Extract the [X, Y] coordinate from the center of the cell holding the provided text.  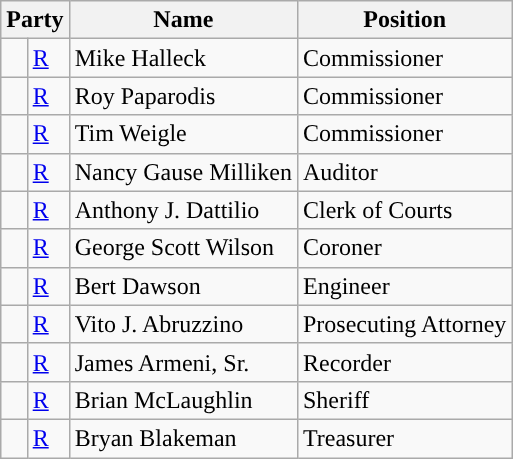
Coroner [404, 248]
Auditor [404, 172]
George Scott Wilson [183, 248]
Treasurer [404, 438]
Sheriff [404, 400]
Position [404, 20]
Bryan Blakeman [183, 438]
Engineer [404, 286]
Prosecuting Attorney [404, 324]
Name [183, 20]
Clerk of Courts [404, 210]
Tim Weigle [183, 134]
Brian McLaughlin [183, 400]
Nancy Gause Milliken [183, 172]
James Armeni, Sr. [183, 362]
Anthony J. Dattilio [183, 210]
Mike Halleck [183, 58]
Vito J. Abruzzino [183, 324]
Recorder [404, 362]
Bert Dawson [183, 286]
Party [35, 20]
Roy Paparodis [183, 96]
